Output the (x, y) coordinate of the center of the cell containing the given text.  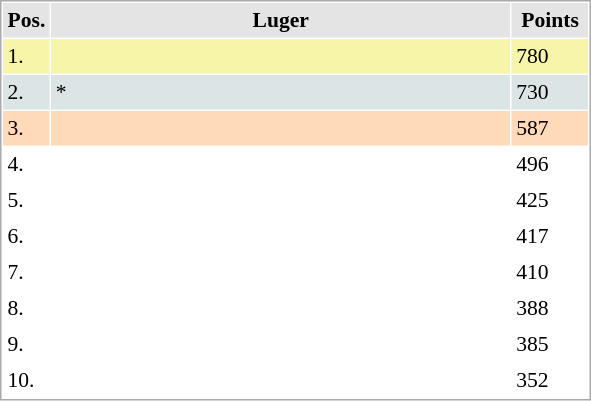
388 (550, 308)
3. (26, 128)
6. (26, 236)
1. (26, 56)
10. (26, 380)
Luger (280, 20)
587 (550, 128)
8. (26, 308)
730 (550, 92)
496 (550, 164)
352 (550, 380)
7. (26, 272)
780 (550, 56)
Points (550, 20)
417 (550, 236)
410 (550, 272)
385 (550, 344)
Pos. (26, 20)
* (280, 92)
5. (26, 200)
4. (26, 164)
9. (26, 344)
425 (550, 200)
2. (26, 92)
